Capture the cell that displays the provided text and extract its [x, y] central coordinate. 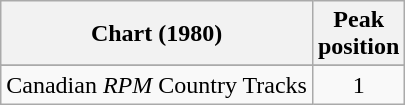
Canadian RPM Country Tracks [157, 85]
Peakposition [358, 34]
Chart (1980) [157, 34]
1 [358, 85]
